From the cell containing the given text, extract its center point as (x, y) coordinate. 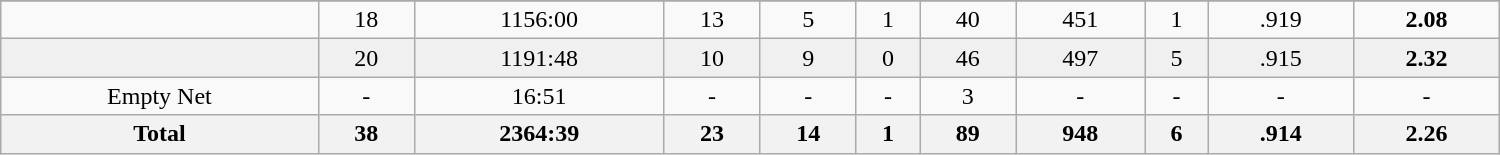
.919 (1281, 20)
18 (366, 20)
1191:48 (539, 58)
10 (712, 58)
46 (968, 58)
89 (968, 134)
1156:00 (539, 20)
23 (712, 134)
2.26 (1427, 134)
38 (366, 134)
40 (968, 20)
497 (1080, 58)
9 (808, 58)
.915 (1281, 58)
16:51 (539, 96)
948 (1080, 134)
Empty Net (160, 96)
0 (888, 58)
13 (712, 20)
14 (808, 134)
2.08 (1427, 20)
Total (160, 134)
6 (1176, 134)
20 (366, 58)
2364:39 (539, 134)
451 (1080, 20)
3 (968, 96)
2.32 (1427, 58)
.914 (1281, 134)
